Return the (x, y) coordinate for the center point of the cell that contains the specified text.  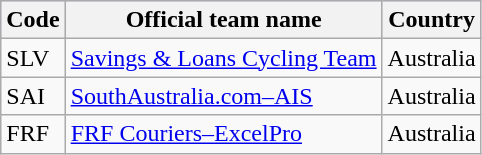
SouthAustralia.com–AIS (224, 96)
FRF (33, 134)
FRF Couriers–ExcelPro (224, 134)
SAI (33, 96)
Official team name (224, 20)
Code (33, 20)
Country (432, 20)
Savings & Loans Cycling Team (224, 58)
SLV (33, 58)
